Provide the [x, y] coordinate of the cell's center where the given text is located.  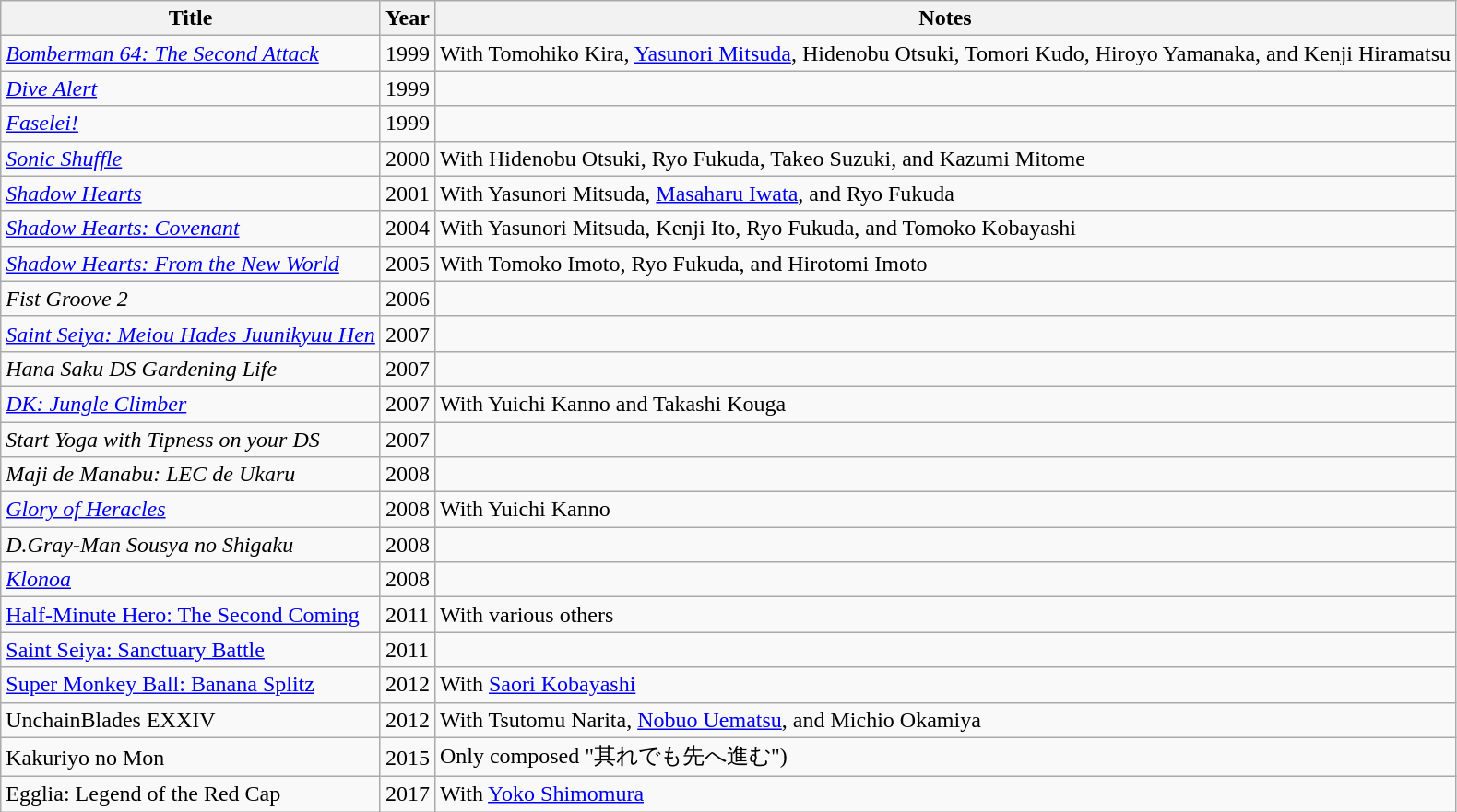
2015 [408, 758]
Glory of Heracles [191, 510]
Klonoa [191, 580]
Sonic Shuffle [191, 159]
Title [191, 18]
Super Monkey Ball: Banana Splitz [191, 685]
With Tomoko Imoto, Ryo Fukuda, and Hirotomi Imoto [944, 264]
Only composed "其れでも先へ進む") [944, 758]
Shadow Hearts [191, 194]
Half-Minute Hero: The Second Coming [191, 615]
Year [408, 18]
DK: Jungle Climber [191, 404]
With Saori Kobayashi [944, 685]
With Yuichi Kanno [944, 510]
With Tsutomu Narita, Nobuo Uematsu, and Michio Okamiya [944, 720]
2000 [408, 159]
Maji de Manabu: LEC de Ukaru [191, 475]
D.Gray-Man Sousya no Shigaku [191, 545]
Start Yoga with Tipness on your DS [191, 440]
Bomberman 64: The Second Attack [191, 53]
With Yasunori Mitsuda, Masaharu Iwata, and Ryo Fukuda [944, 194]
Kakuriyo no Mon [191, 758]
With Yuichi Kanno and Takashi Kouga [944, 404]
Dive Alert [191, 88]
Hana Saku DS Gardening Life [191, 369]
2006 [408, 299]
Egglia: Legend of the Red Cap [191, 794]
Saint Seiya: Meiou Hades Juunikyuu Hen [191, 334]
UnchainBlades EXXIV [191, 720]
2001 [408, 194]
With Hidenobu Otsuki, Ryo Fukuda, Takeo Suzuki, and Kazumi Mitome [944, 159]
With Yasunori Mitsuda, Kenji Ito, Ryo Fukuda, and Tomoko Kobayashi [944, 229]
2017 [408, 794]
Fist Groove 2 [191, 299]
Shadow Hearts: Covenant [191, 229]
2004 [408, 229]
Notes [944, 18]
With Yoko Shimomura [944, 794]
Saint Seiya: Sanctuary Battle [191, 650]
Faselei! [191, 124]
With various others [944, 615]
2005 [408, 264]
With Tomohiko Kira, Yasunori Mitsuda, Hidenobu Otsuki, Tomori Kudo, Hiroyo Yamanaka, and Kenji Hiramatsu [944, 53]
Shadow Hearts: From the New World [191, 264]
